Locate the cell with the specified text and output its [x, y] center coordinate. 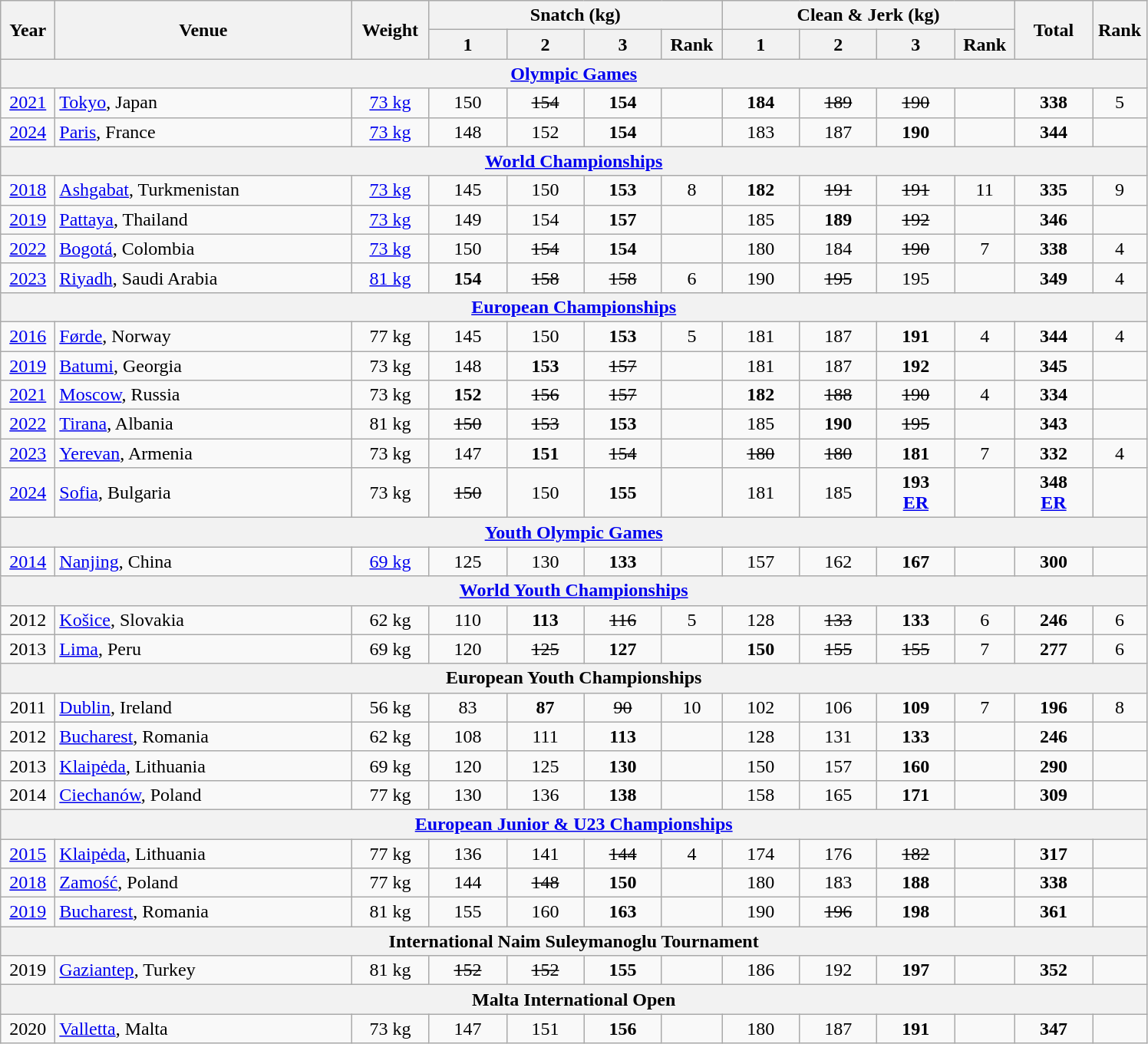
163 [623, 912]
Yerevan, Armenia [203, 453]
127 [623, 649]
Lima, Peru [203, 649]
European Championships [574, 307]
2011 [28, 707]
European Youth Championships [574, 678]
193ER [916, 492]
Weight [390, 30]
56 kg [390, 707]
Malta International Open [574, 1000]
90 [623, 707]
349 [1053, 278]
Tirana, Albania [203, 424]
343 [1053, 424]
Year [28, 30]
Ashgabat, Turkmenistan [203, 190]
347 [1053, 1029]
290 [1053, 766]
83 [468, 707]
165 [838, 795]
2020 [28, 1029]
11 [985, 190]
138 [623, 795]
Gaziantep, Turkey [203, 970]
Nanjing, China [203, 562]
102 [761, 707]
116 [623, 620]
332 [1053, 453]
110 [468, 620]
World Championships [574, 161]
Moscow, Russia [203, 395]
Youth Olympic Games [574, 532]
World Youth Championships [574, 591]
Zamość, Poland [203, 883]
162 [838, 562]
Bogotá, Colombia [203, 249]
Snatch (kg) [576, 15]
277 [1053, 649]
Total [1053, 30]
361 [1053, 912]
141 [545, 854]
149 [468, 219]
Dublin, Ireland [203, 707]
10 [692, 707]
334 [1053, 395]
Sofia, Bulgaria [203, 492]
2015 [28, 854]
300 [1053, 562]
346 [1053, 219]
Pattaya, Thailand [203, 219]
176 [838, 854]
Riyadh, Saudi Arabia [203, 278]
167 [916, 562]
International Naim Suleymanoglu Tournament [574, 941]
186 [761, 970]
345 [1053, 366]
87 [545, 707]
309 [1053, 795]
Paris, France [203, 132]
Førde, Norway [203, 336]
European Junior & U23 Championships [574, 824]
109 [916, 707]
Tokyo, Japan [203, 103]
198 [916, 912]
Valletta, Malta [203, 1029]
197 [916, 970]
317 [1053, 854]
Košice, Slovakia [203, 620]
2016 [28, 336]
9 [1120, 190]
171 [916, 795]
108 [468, 736]
Olympic Games [574, 74]
106 [838, 707]
131 [838, 736]
174 [761, 854]
Ciechanów, Poland [203, 795]
Venue [203, 30]
111 [545, 736]
348ER [1053, 492]
Batumi, Georgia [203, 366]
352 [1053, 970]
Clean & Jerk (kg) [869, 15]
335 [1053, 190]
